Capture the cell that displays the provided text and extract its [X, Y] central coordinate. 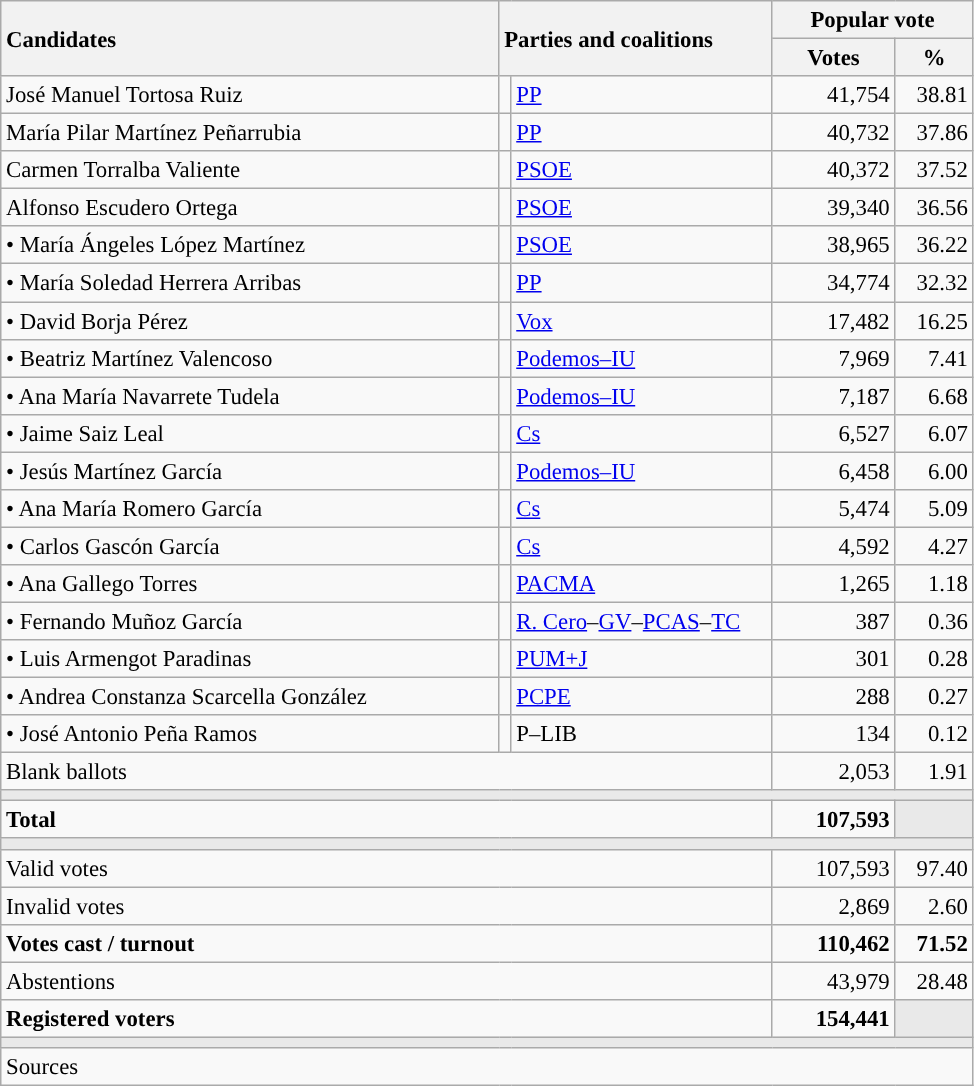
PUM+J [642, 659]
288 [834, 697]
Invalid votes [386, 906]
2.60 [934, 906]
97.40 [934, 868]
Registered voters [386, 1019]
154,441 [834, 1019]
71.52 [934, 943]
PCPE [642, 697]
34,774 [834, 283]
• José Antonio Peña Ramos [250, 734]
• Jesús Martínez García [250, 471]
6,458 [834, 471]
1.91 [934, 772]
Vox [642, 321]
• Fernando Muñoz García [250, 621]
4.27 [934, 546]
37.52 [934, 170]
Blank ballots [386, 772]
1.18 [934, 584]
5,474 [834, 509]
• Carlos Gascón García [250, 546]
41,754 [834, 95]
R. Cero–GV–PCAS–TC [642, 621]
301 [834, 659]
Alfonso Escudero Ortega [250, 208]
17,482 [834, 321]
1,265 [834, 584]
0.36 [934, 621]
36.56 [934, 208]
38,965 [834, 245]
Candidates [250, 38]
40,732 [834, 133]
• Ana María Romero García [250, 509]
• Beatriz Martínez Valencoso [250, 358]
16.25 [934, 321]
6,527 [834, 433]
0.27 [934, 697]
6.07 [934, 433]
28.48 [934, 981]
• Ana Gallego Torres [250, 584]
PACMA [642, 584]
P–LIB [642, 734]
Abstentions [386, 981]
387 [834, 621]
36.22 [934, 245]
32.32 [934, 283]
7,187 [834, 396]
7.41 [934, 358]
• Ana María Navarrete Tudela [250, 396]
38.81 [934, 95]
María Pilar Martínez Peñarrubia [250, 133]
134 [834, 734]
Parties and coalitions [636, 38]
39,340 [834, 208]
2,053 [834, 772]
7,969 [834, 358]
% [934, 58]
0.12 [934, 734]
40,372 [834, 170]
6.68 [934, 396]
• María Ángeles López Martínez [250, 245]
4,592 [834, 546]
6.00 [934, 471]
Valid votes [386, 868]
Sources [487, 1067]
• María Soledad Herrera Arribas [250, 283]
43,979 [834, 981]
José Manuel Tortosa Ruiz [250, 95]
Popular vote [872, 20]
37.86 [934, 133]
5.09 [934, 509]
0.28 [934, 659]
Votes cast / turnout [386, 943]
• David Borja Pérez [250, 321]
Carmen Torralba Valiente [250, 170]
• Andrea Constanza Scarcella González [250, 697]
2,869 [834, 906]
• Jaime Saiz Leal [250, 433]
Total [386, 820]
Votes [834, 58]
• Luis Armengot Paradinas [250, 659]
110,462 [834, 943]
